Scan for the cell matching the given text and deliver its (x, y) coordinate at center. 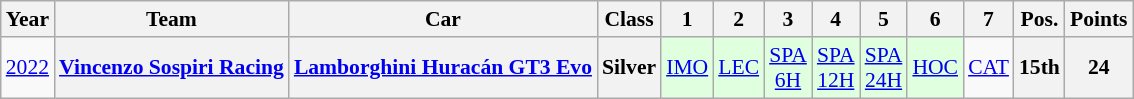
24 (1099, 68)
CAT (988, 68)
7 (988, 19)
4 (836, 19)
Lamborghini Huracán GT3 Evo (443, 68)
Team (172, 19)
SPA12H (836, 68)
15th (1040, 68)
6 (935, 19)
SPA24H (884, 68)
Year (28, 19)
Points (1099, 19)
2 (738, 19)
Pos. (1040, 19)
Class (629, 19)
5 (884, 19)
3 (788, 19)
IMO (687, 68)
Vincenzo Sospiri Racing (172, 68)
LEC (738, 68)
Silver (629, 68)
HOC (935, 68)
Car (443, 19)
1 (687, 19)
SPA6H (788, 68)
2022 (28, 68)
